Determine the (x, y) coordinate at the center of the cell enclosing the given text.  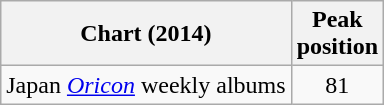
Japan Oricon weekly albums (146, 85)
Chart (2014) (146, 34)
Peakposition (337, 34)
81 (337, 85)
